Return the [X, Y] coordinate for the center point of the cell that contains the specified text.  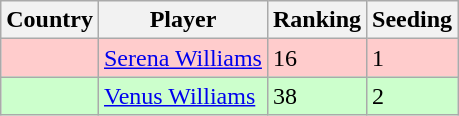
Seeding [412, 20]
1 [412, 58]
Venus Williams [182, 96]
Player [182, 20]
38 [316, 96]
Ranking [316, 20]
16 [316, 58]
Serena Williams [182, 58]
Country [50, 20]
2 [412, 96]
